Identify which cell holds the provided text, then report its (X, Y) central coordinate. 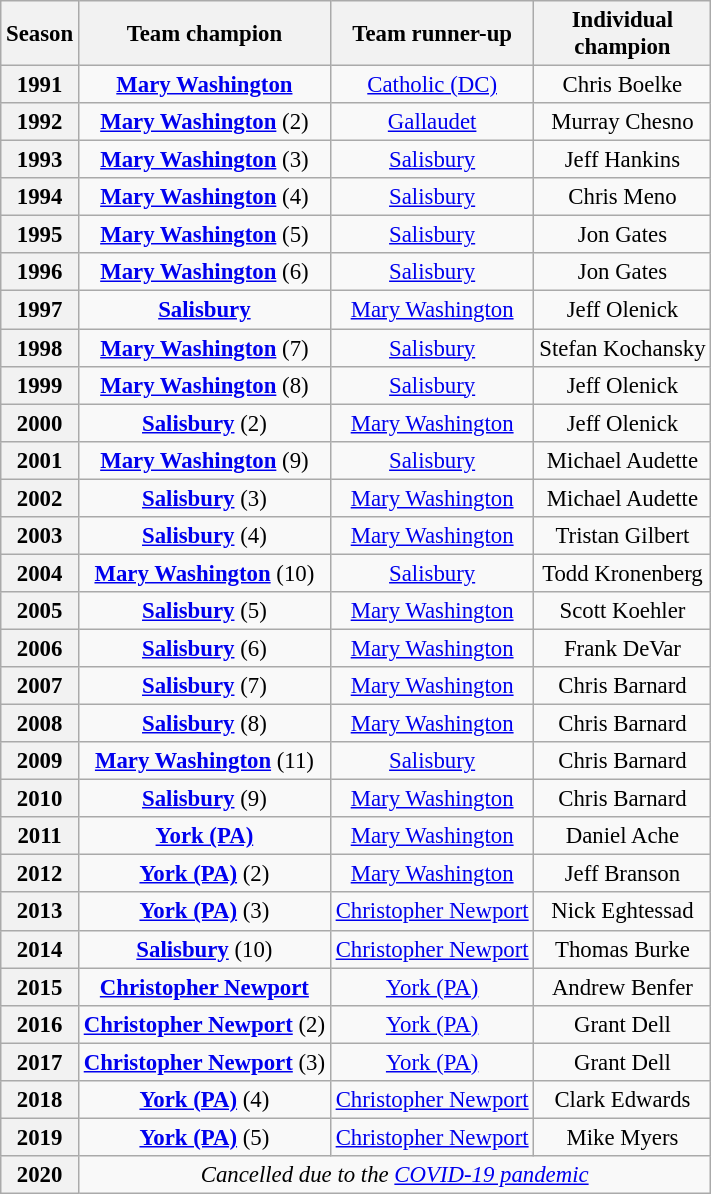
1993 (40, 160)
Christopher Newport (2) (204, 1024)
Catholic (DC) (432, 85)
Mike Myers (622, 1137)
Mary Washington (8) (204, 385)
Salisbury (4) (204, 536)
Mary Washington (5) (204, 235)
Season (40, 34)
Andrew Benfer (622, 987)
Team runner-up (432, 34)
York (PA) (3) (204, 912)
Jeff Branson (622, 874)
2002 (40, 498)
York (PA) (4) (204, 1100)
2016 (40, 1024)
Mary Washington (10) (204, 573)
Mary Washington (11) (204, 761)
2019 (40, 1137)
Tristan Gilbert (622, 536)
2006 (40, 648)
Daniel Ache (622, 836)
Frank DeVar (622, 648)
2000 (40, 423)
Christopher Newport (3) (204, 1062)
Thomas Burke (622, 949)
2014 (40, 949)
2020 (40, 1175)
1992 (40, 122)
Mary Washington (2) (204, 122)
2009 (40, 761)
2001 (40, 460)
1995 (40, 235)
Mary Washington (4) (204, 197)
1997 (40, 310)
Todd Kronenberg (622, 573)
2013 (40, 912)
Chris Boelke (622, 85)
Cancelled due to the COVID-19 pandemic (394, 1175)
1996 (40, 273)
Salisbury (2) (204, 423)
Chris Meno (622, 197)
2010 (40, 799)
York (PA) (2) (204, 874)
1994 (40, 197)
2005 (40, 611)
Mary Washington (6) (204, 273)
2012 (40, 874)
Salisbury (5) (204, 611)
Team champion (204, 34)
2015 (40, 987)
Salisbury (6) (204, 648)
Stefan Kochansky (622, 348)
1991 (40, 85)
Scott Koehler (622, 611)
Salisbury (3) (204, 498)
Murray Chesno (622, 122)
Salisbury (9) (204, 799)
2017 (40, 1062)
Mary Washington (3) (204, 160)
Jeff Hankins (622, 160)
2018 (40, 1100)
Salisbury (10) (204, 949)
Gallaudet (432, 122)
Mary Washington (9) (204, 460)
Salisbury (8) (204, 724)
Nick Eghtessad (622, 912)
Salisbury (7) (204, 686)
2003 (40, 536)
2008 (40, 724)
2007 (40, 686)
2011 (40, 836)
Mary Washington (7) (204, 348)
2004 (40, 573)
1999 (40, 385)
Clark Edwards (622, 1100)
Individualchampion (622, 34)
1998 (40, 348)
York (PA) (5) (204, 1137)
